Provide the (X, Y) coordinate of the cell's center where the given text is located.  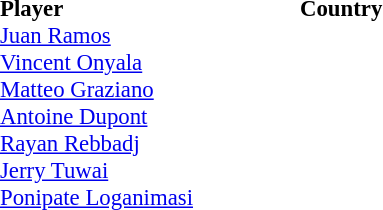
Matteo Graziano (150, 90)
Rayan Rebbadj (150, 144)
Jerry Tuwai (150, 170)
Antoine Dupont (150, 116)
Juan Ramos (150, 36)
Vincent Onyala (150, 62)
